Output the [x, y] coordinate of the center of the cell containing the given text.  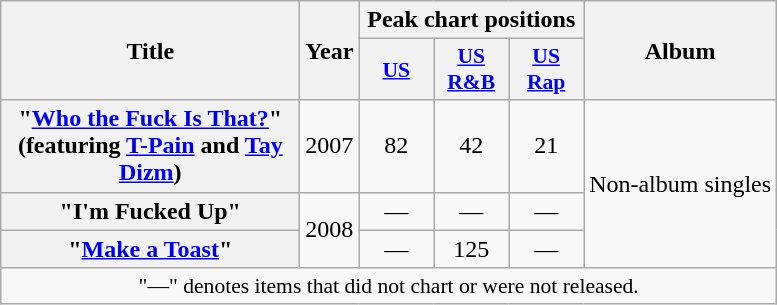
"—" denotes items that did not chart or were not released. [389, 286]
Year [330, 50]
Album [680, 50]
2008 [330, 230]
"I'm Fucked Up" [150, 211]
US [396, 70]
Peak chart positions [472, 20]
Non-album singles [680, 184]
21 [546, 146]
"Who the Fuck Is That?" (featuring T-Pain and Tay Dizm) [150, 146]
"Make a Toast" [150, 249]
42 [472, 146]
US Rap [546, 70]
Title [150, 50]
82 [396, 146]
2007 [330, 146]
US R&B [472, 70]
125 [472, 249]
